Return the [X, Y] coordinate for the center point of the cell that contains the specified text.  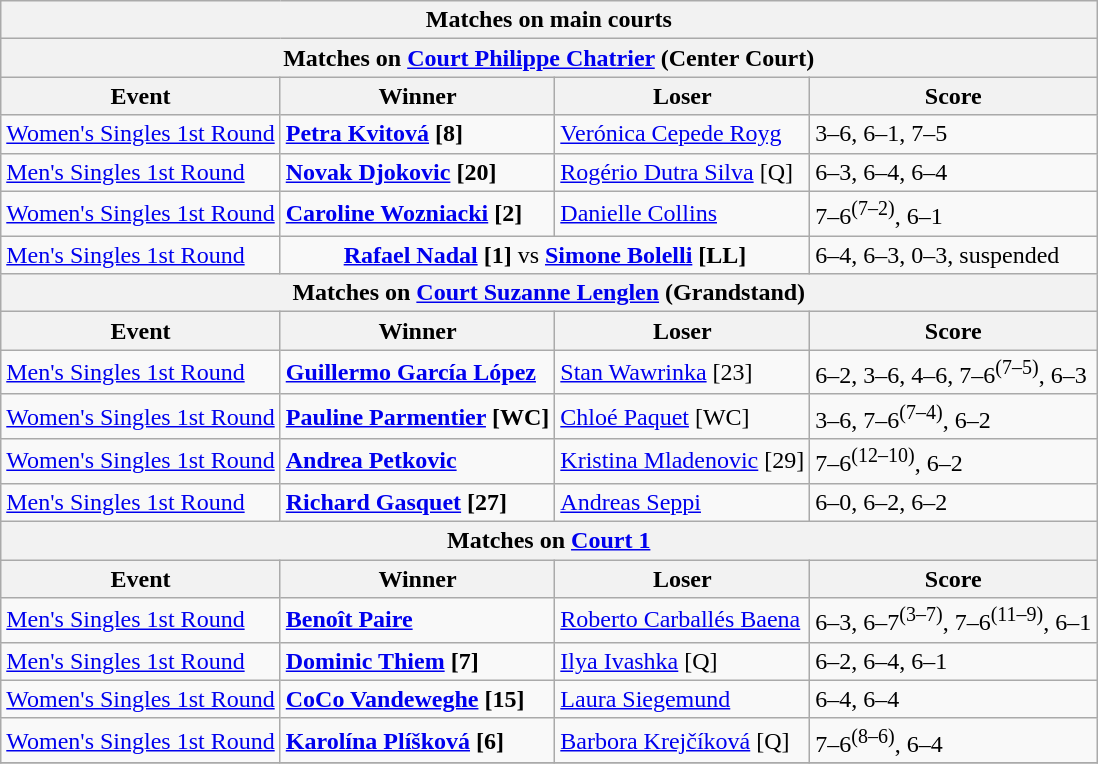
Barbora Krejčíková [Q] [682, 740]
6–4, 6–3, 0–3, suspended [954, 255]
Richard Gasquet [27] [418, 502]
Karolína Plíšková [6] [418, 740]
6–3, 6–7(3–7), 7–6(11–9), 6–1 [954, 620]
Verónica Cepede Royg [682, 134]
CoCo Vandeweghe [15] [418, 699]
7–6(12–10), 6–2 [954, 462]
Kristina Mladenovic [29] [682, 462]
Pauline Parmentier [WC] [418, 416]
Rogério Dutra Silva [Q] [682, 172]
6–3, 6–4, 6–4 [954, 172]
6–2, 6–4, 6–1 [954, 661]
7–6(7–2), 6–1 [954, 214]
Novak Djokovic [20] [418, 172]
Matches on Court Suzanne Lenglen (Grandstand) [549, 293]
Rafael Nadal [1] vs Simone Bolelli [LL] [545, 255]
Dominic Thiem [7] [418, 661]
Guillermo García López [418, 372]
Ilya Ivashka [Q] [682, 661]
Chloé Paquet [WC] [682, 416]
Roberto Carballés Baena [682, 620]
Benoît Paire [418, 620]
6–0, 6–2, 6–2 [954, 502]
Matches on Court 1 [549, 541]
Stan Wawrinka [23] [682, 372]
6–4, 6–4 [954, 699]
Matches on Court Philippe Chatrier (Center Court) [549, 58]
6–2, 3–6, 4–6, 7–6(7–5), 6–3 [954, 372]
Andrea Petkovic [418, 462]
3–6, 6–1, 7–5 [954, 134]
3–6, 7–6(7–4), 6–2 [954, 416]
Danielle Collins [682, 214]
Laura Siegemund [682, 699]
Caroline Wozniacki [2] [418, 214]
7–6(8–6), 6–4 [954, 740]
Matches on main courts [549, 20]
Andreas Seppi [682, 502]
Petra Kvitová [8] [418, 134]
